Locate the cell with the specified text and output its (x, y) center coordinate. 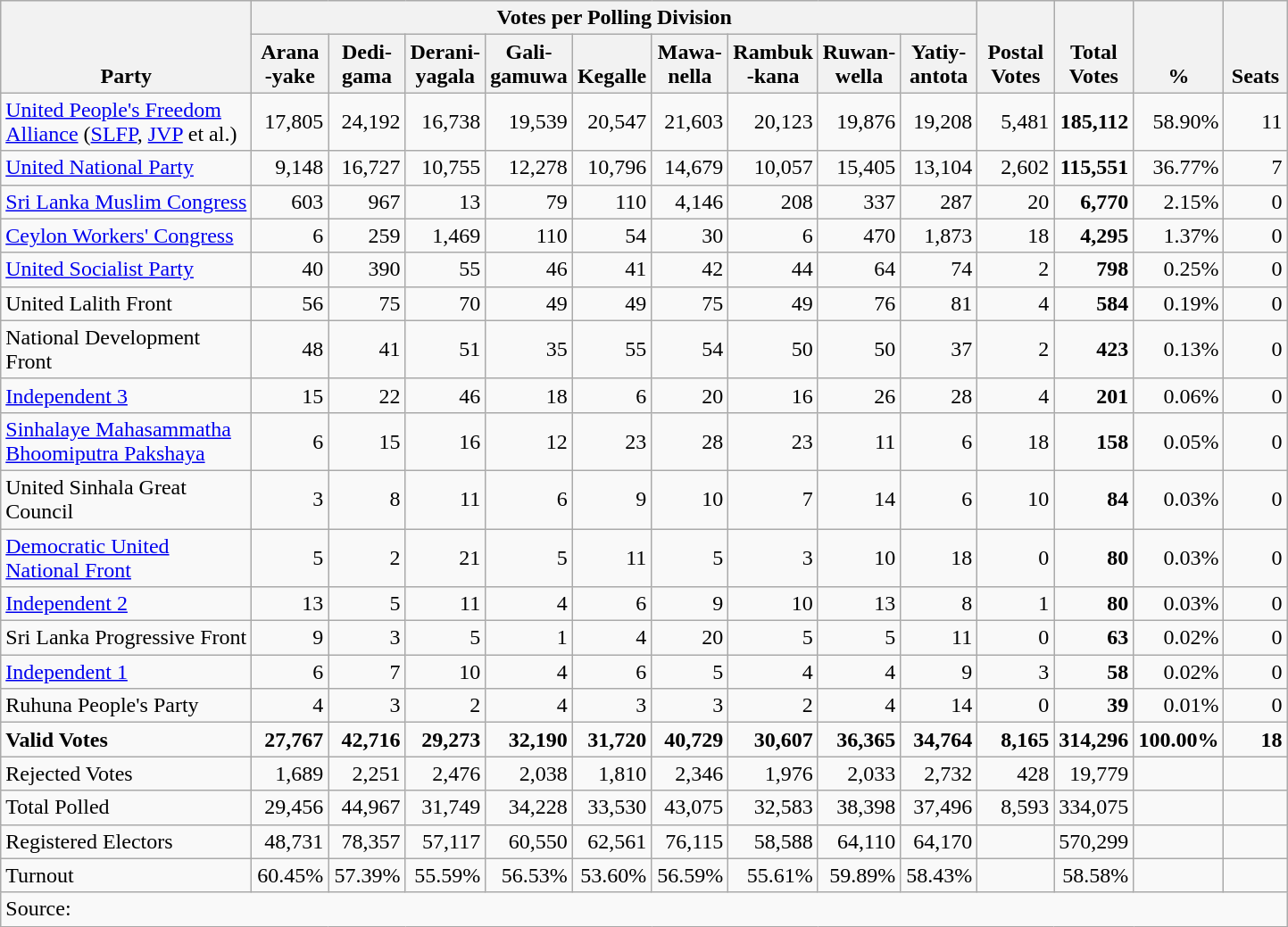
115,551 (1094, 168)
570,299 (1094, 841)
Ruwan-wella (859, 64)
Derani-yagala (445, 64)
Ceylon Workers' Congress (127, 236)
Party (127, 46)
34,764 (939, 740)
56.59% (690, 875)
Dedi-gama (367, 64)
Source: (644, 909)
0.19% (1178, 303)
48,731 (290, 841)
76 (859, 303)
32,190 (529, 740)
29,456 (290, 807)
21,603 (690, 121)
15,405 (859, 168)
33,530 (611, 807)
Arana-yake (290, 64)
2.15% (1178, 202)
39 (1094, 706)
78,357 (367, 841)
35 (529, 350)
10,796 (611, 168)
2,476 (445, 774)
64,170 (939, 841)
26 (859, 395)
Rambuk-kana (773, 64)
32,583 (773, 807)
PostalVotes (1016, 46)
5,481 (1016, 121)
Independent 2 (127, 604)
Democratic United National Front (127, 557)
1.37% (1178, 236)
44,967 (367, 807)
798 (1094, 269)
76,115 (690, 841)
Valid Votes (127, 740)
259 (367, 236)
56 (290, 303)
64,110 (859, 841)
55.59% (445, 875)
Gali-gamuwa (529, 64)
Total Polled (127, 807)
20,123 (773, 121)
2,732 (939, 774)
603 (290, 202)
Rejected Votes (127, 774)
13,104 (939, 168)
2,033 (859, 774)
2,346 (690, 774)
Sri Lanka Muslim Congress (127, 202)
64 (859, 269)
National Development Front (127, 350)
84 (1094, 500)
1,873 (939, 236)
584 (1094, 303)
390 (367, 269)
United Socialist Party (127, 269)
70 (445, 303)
287 (939, 202)
59.89% (859, 875)
22 (367, 395)
21 (445, 557)
100.00% (1178, 740)
United Lalith Front (127, 303)
2,038 (529, 774)
60,550 (529, 841)
Kegalle (611, 64)
1,689 (290, 774)
42 (690, 269)
% (1178, 46)
2,602 (1016, 168)
30 (690, 236)
Registered Electors (127, 841)
62,561 (611, 841)
36,365 (859, 740)
63 (1094, 638)
0.01% (1178, 706)
12,278 (529, 168)
Total Votes (1094, 46)
55.61% (773, 875)
19,779 (1094, 774)
6,770 (1094, 202)
16,727 (367, 168)
314,296 (1094, 740)
37 (939, 350)
Independent 3 (127, 395)
37,496 (939, 807)
19,208 (939, 121)
Sri Lanka Progressive Front (127, 638)
4,146 (690, 202)
Seats (1255, 46)
337 (859, 202)
40 (290, 269)
31,720 (611, 740)
United Sinhala Great Council (127, 500)
58 (1094, 672)
Turnout (127, 875)
57,117 (445, 841)
19,876 (859, 121)
12 (529, 441)
79 (529, 202)
74 (939, 269)
334,075 (1094, 807)
Ruhuna People's Party (127, 706)
38,398 (859, 807)
1,976 (773, 774)
57.39% (367, 875)
81 (939, 303)
1,810 (611, 774)
185,112 (1094, 121)
Votes per Polling Division (614, 18)
36.77% (1178, 168)
24,192 (367, 121)
40,729 (690, 740)
158 (1094, 441)
Mawa-nella (690, 64)
48 (290, 350)
470 (859, 236)
0.06% (1178, 395)
208 (773, 202)
0.05% (1178, 441)
10,057 (773, 168)
201 (1094, 395)
58,588 (773, 841)
58.58% (1094, 875)
9,148 (290, 168)
31,749 (445, 807)
16,738 (445, 121)
1,469 (445, 236)
Independent 1 (127, 672)
United People's Freedom Alliance (SLFP, JVP et al.) (127, 121)
Yatiy-antota (939, 64)
967 (367, 202)
United National Party (127, 168)
Sinhalaye Mahasammatha Bhoomiputra Pakshaya (127, 441)
19,539 (529, 121)
51 (445, 350)
8,593 (1016, 807)
0.13% (1178, 350)
60.45% (290, 875)
0.25% (1178, 269)
10,755 (445, 168)
17,805 (290, 121)
43,075 (690, 807)
423 (1094, 350)
30,607 (773, 740)
14,679 (690, 168)
56.53% (529, 875)
34,228 (529, 807)
428 (1016, 774)
53.60% (611, 875)
2,251 (367, 774)
20,547 (611, 121)
58.43% (939, 875)
4,295 (1094, 236)
44 (773, 269)
27,767 (290, 740)
58.90% (1178, 121)
29,273 (445, 740)
8,165 (1016, 740)
42,716 (367, 740)
